Determine the (X, Y) coordinate at the center of the cell enclosing the given text.  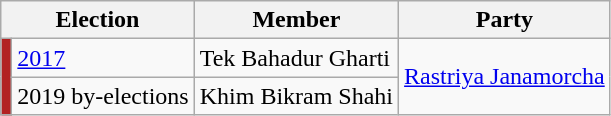
Election (98, 20)
2019 by-elections (103, 96)
2017 (103, 58)
Party (505, 20)
Tek Bahadur Gharti (296, 58)
Khim Bikram Shahi (296, 96)
Member (296, 20)
Rastriya Janamorcha (505, 77)
